Determine the (x, y) coordinate at the center of the cell enclosing the given text.  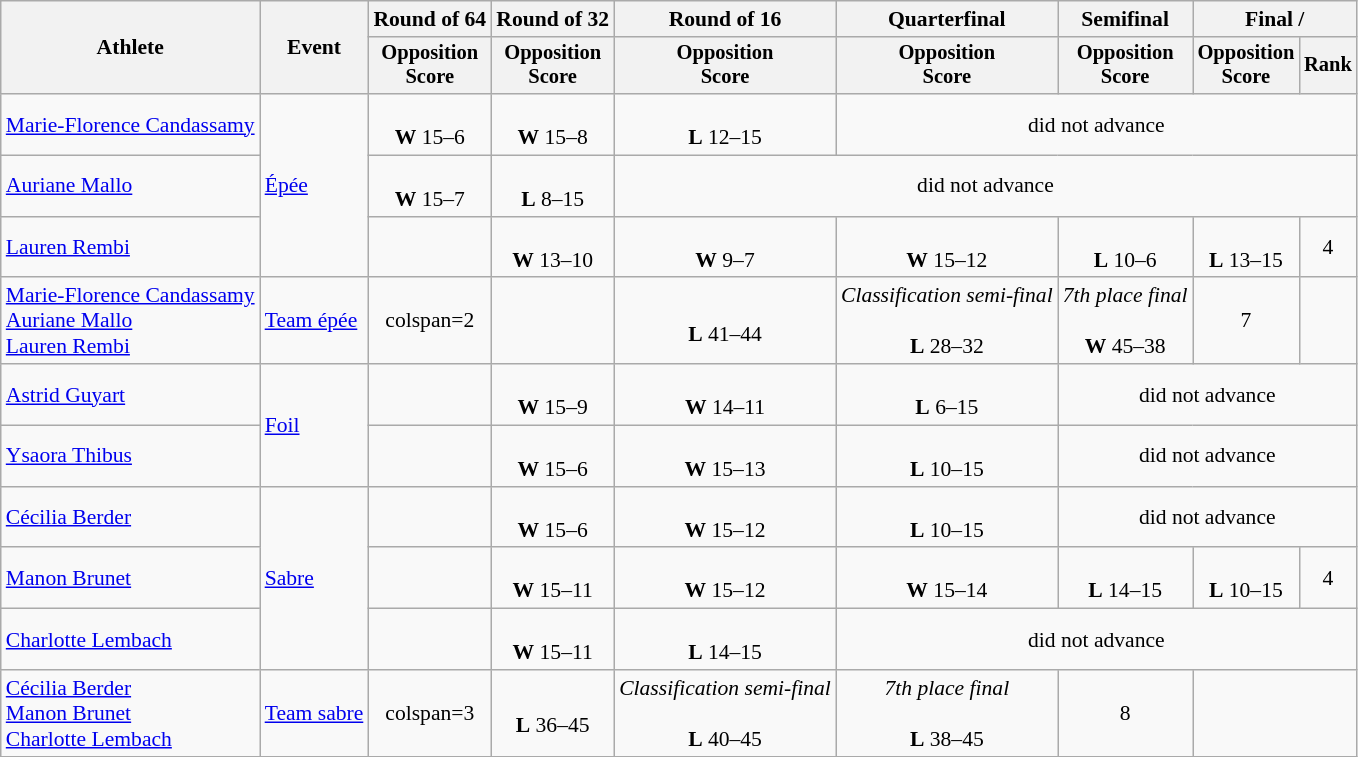
Team épée (314, 322)
W 15–8 (552, 124)
Rank (1328, 66)
Sabre (314, 578)
W 15–7 (430, 186)
Marie-Florence Candassamy (130, 124)
L 6–15 (947, 394)
Final / (1275, 19)
Classification semi-finalL 28–32 (947, 322)
Cécilia Berder (130, 518)
Athlete (130, 48)
Round of 64 (430, 19)
Semifinal (1126, 19)
L 36–45 (552, 714)
8 (1126, 714)
Ysaora Thibus (130, 456)
L 13–15 (1246, 248)
Round of 32 (552, 19)
W 9–7 (725, 248)
Foil (314, 425)
Manon Brunet (130, 578)
Charlotte Lembach (130, 640)
W 13–10 (552, 248)
Classification semi-finalL 40–45 (725, 714)
colspan=2 (430, 322)
7th place finalW 45–38 (1126, 322)
L 12–15 (725, 124)
Cécilia BerderManon BrunetCharlotte Lembach (130, 714)
Team sabre (314, 714)
W 15–14 (947, 578)
L 10–6 (1126, 248)
Event (314, 48)
L 8–15 (552, 186)
Quarterfinal (947, 19)
Auriane Mallo (130, 186)
Lauren Rembi (130, 248)
Astrid Guyart (130, 394)
Marie-Florence CandassamyAuriane MalloLauren Rembi (130, 322)
colspan=3 (430, 714)
W 15–13 (725, 456)
Épée (314, 186)
W 14–11 (725, 394)
7 (1246, 322)
W 15–9 (552, 394)
L 41–44 (725, 322)
7th place finalL 38–45 (947, 714)
Round of 16 (725, 19)
